Determine the (X, Y) coordinate at the center of the cell enclosing the given text.  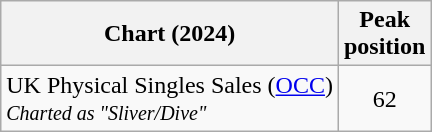
Peakposition (384, 34)
UK Physical Singles Sales (OCC)Charted as "Sliver/Dive" (170, 98)
62 (384, 98)
Chart (2024) (170, 34)
